From the cell containing the given text, extract its center point as (x, y) coordinate. 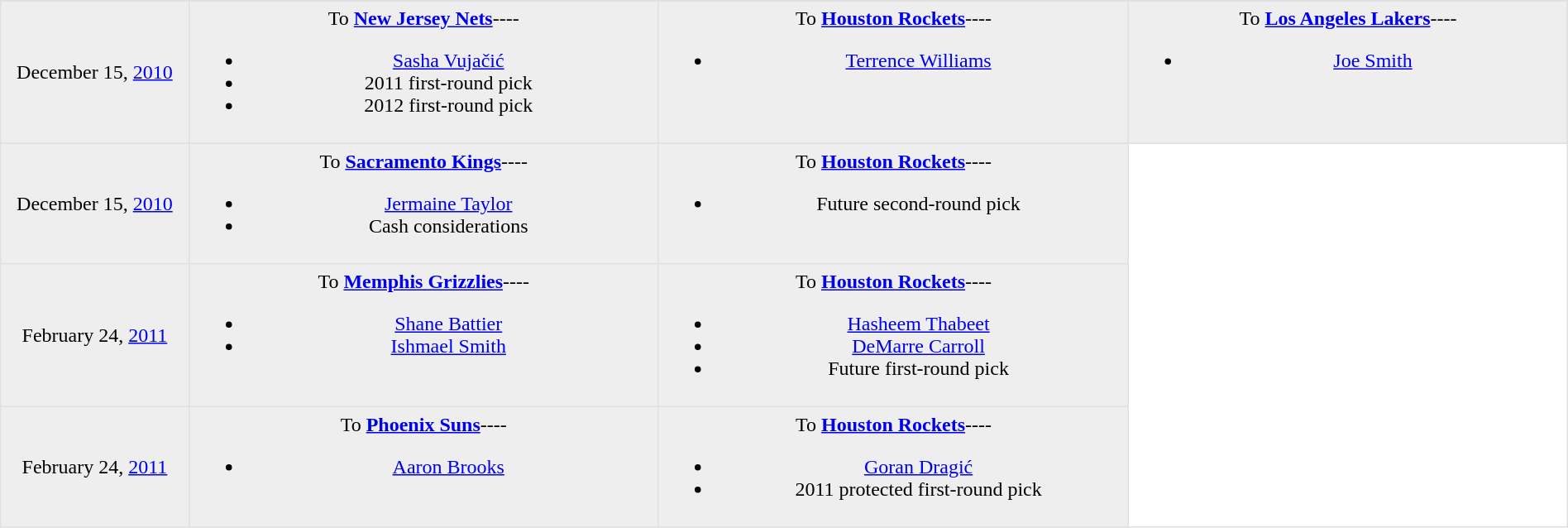
To New Jersey Nets---- Sasha Vujačić2011 first-round pick2012 first-round pick (423, 72)
To Houston Rockets---- Terrence Williams (893, 72)
To Houston Rockets----Future second-round pick (893, 204)
To Los Angeles Lakers---- Joe Smith (1348, 72)
To Houston Rockets---- Goran Dragić2011 protected first-round pick (893, 467)
To Memphis Grizzlies---- Shane Battier Ishmael Smith (423, 335)
To Sacramento Kings---- Jermaine TaylorCash considerations (423, 204)
To Phoenix Suns---- Aaron Brooks (423, 467)
To Houston Rockets---- Hasheem Thabeet DeMarre CarrollFuture first-round pick (893, 335)
